Provide the (X, Y) coordinate of the cell's center where the given text is located.  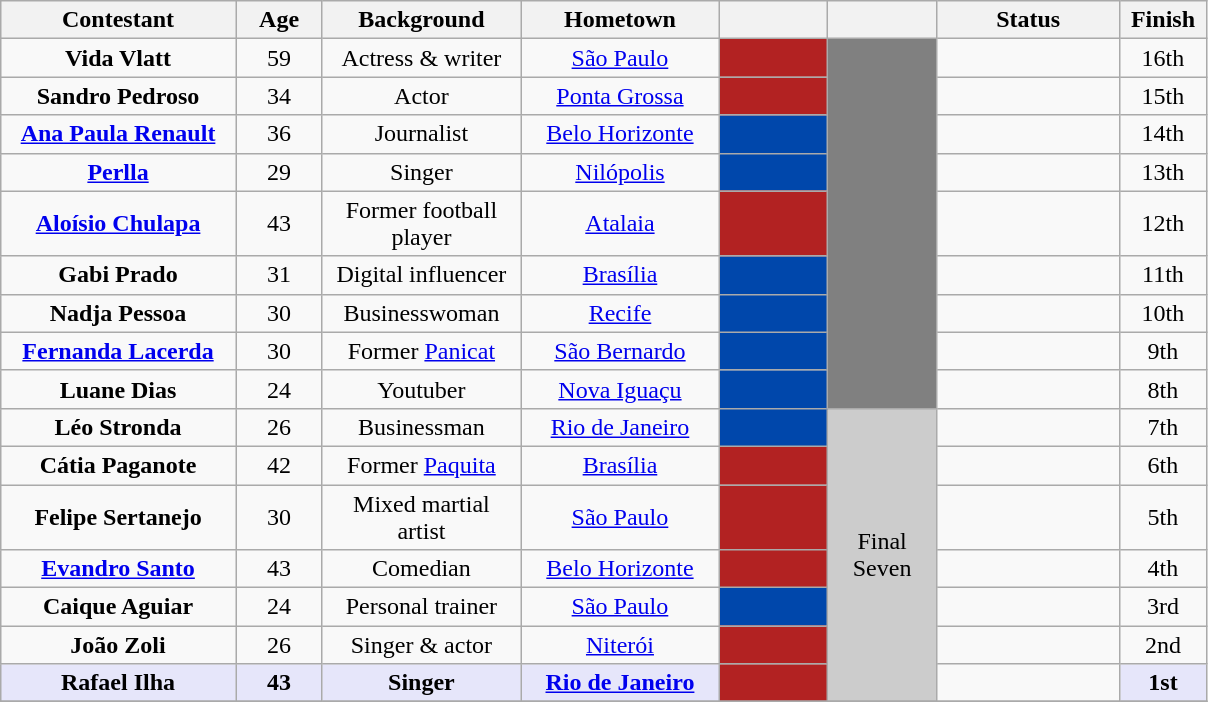
Actress & writer (422, 58)
59 (279, 58)
Sandro Pedroso (118, 96)
João Zoli (118, 645)
Hometown (620, 20)
31 (279, 275)
5th (1163, 516)
Rafael Ilha (118, 683)
Luane Dias (118, 389)
42 (279, 465)
Age (279, 20)
1st (1163, 683)
2nd (1163, 645)
Felipe Sertanejo (118, 516)
10th (1163, 313)
11th (1163, 275)
29 (279, 172)
Status (1028, 20)
Personal trainer (422, 607)
Mixed martial artist (422, 516)
Actor (422, 96)
Evandro Santo (118, 569)
Businessman (422, 427)
Nova Iguaçu (620, 389)
Journalist (422, 134)
Ponta Grossa (620, 96)
Former Paquita (422, 465)
Former Panicat (422, 351)
12th (1163, 224)
Finish (1163, 20)
7th (1163, 427)
Niterói (620, 645)
3rd (1163, 607)
Businesswoman (422, 313)
Vida Vlatt (118, 58)
Contestant (118, 20)
16th (1163, 58)
Recife (620, 313)
Perlla (118, 172)
34 (279, 96)
6th (1163, 465)
8th (1163, 389)
13th (1163, 172)
São Bernardo (620, 351)
Caique Aguiar (118, 607)
4th (1163, 569)
Atalaia (620, 224)
Comedian (422, 569)
Final Seven (882, 554)
15th (1163, 96)
Digital influencer (422, 275)
Fernanda Lacerda (118, 351)
Aloísio Chulapa (118, 224)
Nadja Pessoa (118, 313)
Background (422, 20)
Singer & actor (422, 645)
Former football player (422, 224)
36 (279, 134)
Gabi Prado (118, 275)
Ana Paula Renault (118, 134)
14th (1163, 134)
Nilópolis (620, 172)
Léo Stronda (118, 427)
Youtuber (422, 389)
Cátia Paganote (118, 465)
9th (1163, 351)
